Scan for the cell matching the given text and deliver its (x, y) coordinate at center. 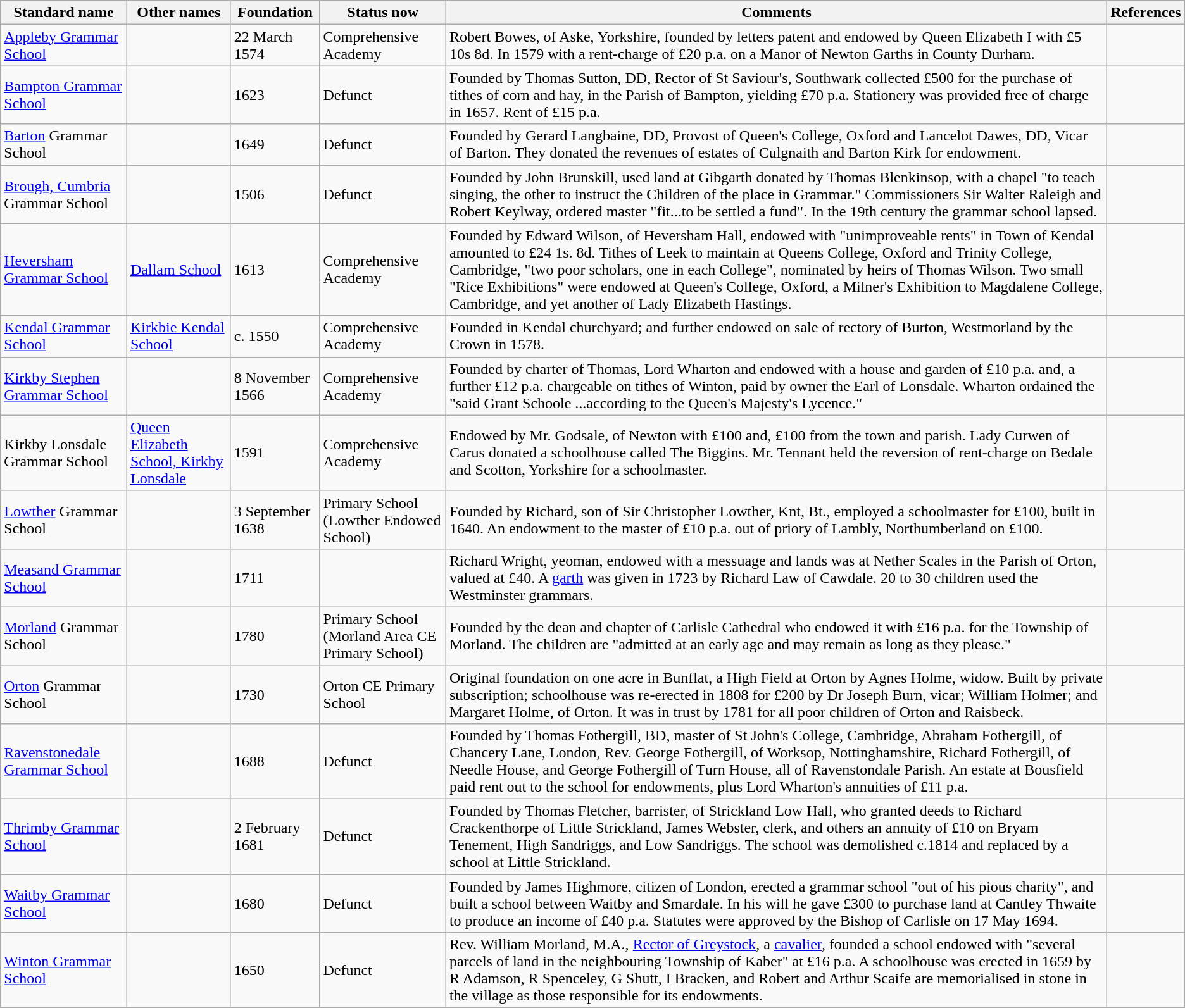
1688 (275, 762)
Primary School(Morland Area CE Primary School) (382, 636)
1780 (275, 636)
Kendal Grammar School (64, 337)
1613 (275, 270)
c. 1550 (275, 337)
References (1146, 13)
Status now (382, 13)
Orton Grammar School (64, 695)
Winton Grammar School (64, 971)
3 September 1638 (275, 520)
1649 (275, 144)
Lowther Grammar School (64, 520)
Appleby Grammar School (64, 46)
Orton CE Primary School (382, 695)
Thrimby Grammar School (64, 837)
Barton Grammar School (64, 144)
Foundation (275, 13)
Waitby Grammar School (64, 904)
Kirkbie Kendal School (179, 337)
Heversham Grammar School (64, 270)
2 February 1681 (275, 837)
Comments (776, 13)
22 March 1574 (275, 46)
Standard name (64, 13)
Kirkby Lonsdale Grammar School (64, 453)
Measand Grammar School (64, 578)
Ravenstonedale Grammar School (64, 762)
8 November 1566 (275, 386)
1730 (275, 695)
Bampton Grammar School (64, 95)
Primary School(Lowther Endowed School) (382, 520)
Other names (179, 13)
1711 (275, 578)
1623 (275, 95)
Founded in Kendal churchyard; and further endowed on sale of rectory of Burton, Westmorland by the Crown in 1578. (776, 337)
Brough, Cumbria Grammar School (64, 194)
Morland Grammar School (64, 636)
Queen Elizabeth School, Kirkby Lonsdale (179, 453)
1680 (275, 904)
1591 (275, 453)
1650 (275, 971)
Dallam School (179, 270)
1506 (275, 194)
Kirkby Stephen Grammar School (64, 386)
